Capture the cell that displays the provided text and extract its [x, y] central coordinate. 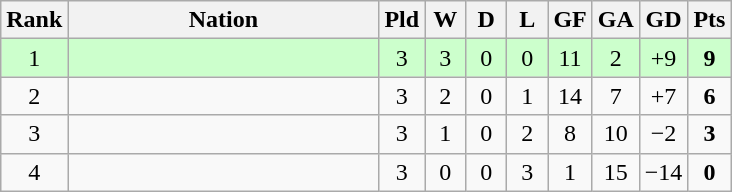
6 [710, 96]
W [446, 20]
Rank [34, 20]
9 [710, 58]
11 [570, 58]
8 [570, 134]
GA [616, 20]
7 [616, 96]
Pld [402, 20]
10 [616, 134]
4 [34, 172]
Pts [710, 20]
GF [570, 20]
+9 [664, 58]
15 [616, 172]
−14 [664, 172]
L [528, 20]
Nation [224, 20]
−2 [664, 134]
+7 [664, 96]
14 [570, 96]
D [486, 20]
GD [664, 20]
